Pinpoint the cell where the given text exists, returning its [X, Y] midpoint coordinate. 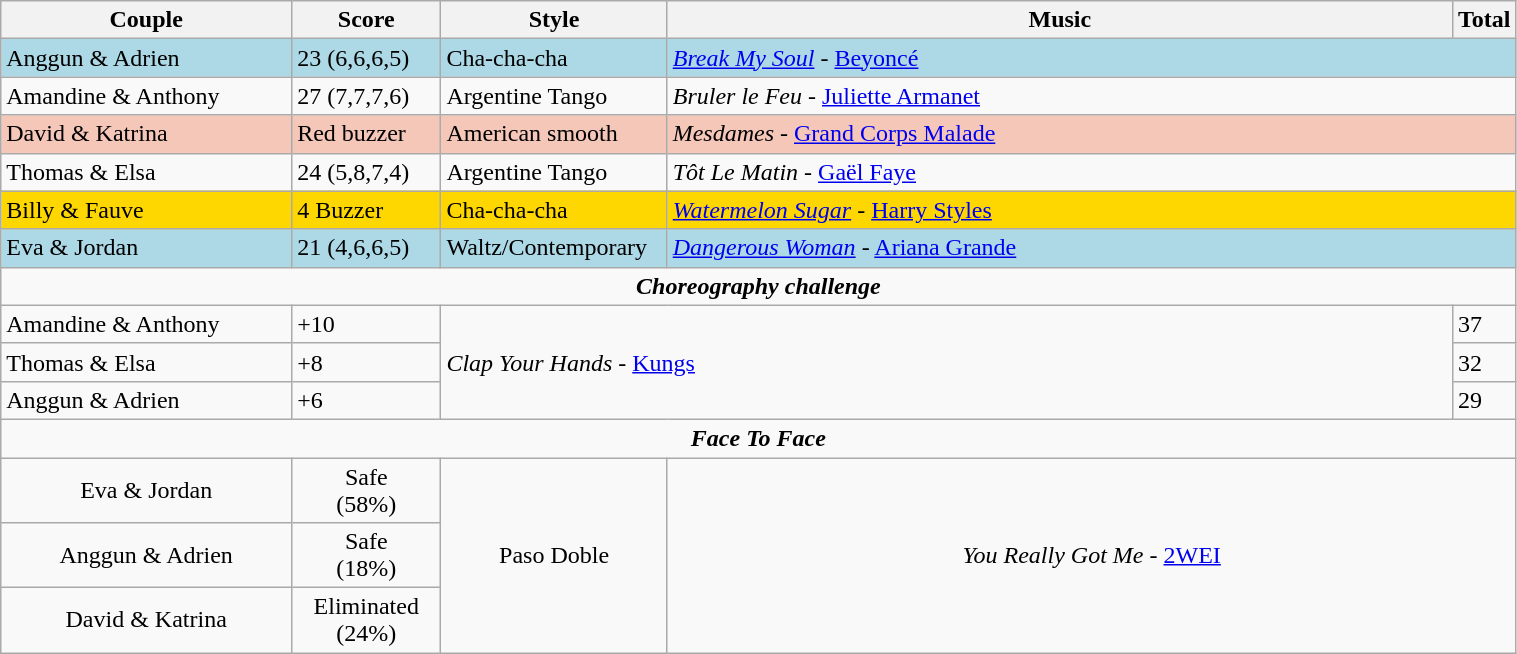
Music [1060, 20]
Bruler le Feu - Juliette Armanet [1092, 96]
21 (4,6,6,5) [366, 248]
Choreography challenge [758, 286]
Style [554, 20]
Waltz/Contemporary [554, 248]
Paso Doble [554, 556]
32 [1484, 362]
Clap Your Hands - Kungs [947, 362]
+8 [366, 362]
4 Buzzer [366, 210]
37 [1484, 324]
Dangerous Woman - Ariana Grande [1092, 248]
24 (5,8,7,4) [366, 172]
American smooth [554, 134]
Safe(18%) [366, 556]
Billy & Fauve [146, 210]
Eliminated(24%) [366, 620]
23 (6,6,6,5) [366, 58]
Red buzzer [366, 134]
Score [366, 20]
+10 [366, 324]
You Really Got Me - 2WEI [1092, 556]
Total [1484, 20]
Break My Soul - Beyoncé [1092, 58]
Tôt Le Matin - Gaël Faye [1092, 172]
Mesdames - Grand Corps Malade [1092, 134]
27 (7,7,7,6) [366, 96]
Safe(58%) [366, 490]
Face To Face [758, 438]
Couple [146, 20]
Watermelon Sugar - Harry Styles [1092, 210]
29 [1484, 400]
+6 [366, 400]
